Identify which cell holds the provided text, then report its (x, y) central coordinate. 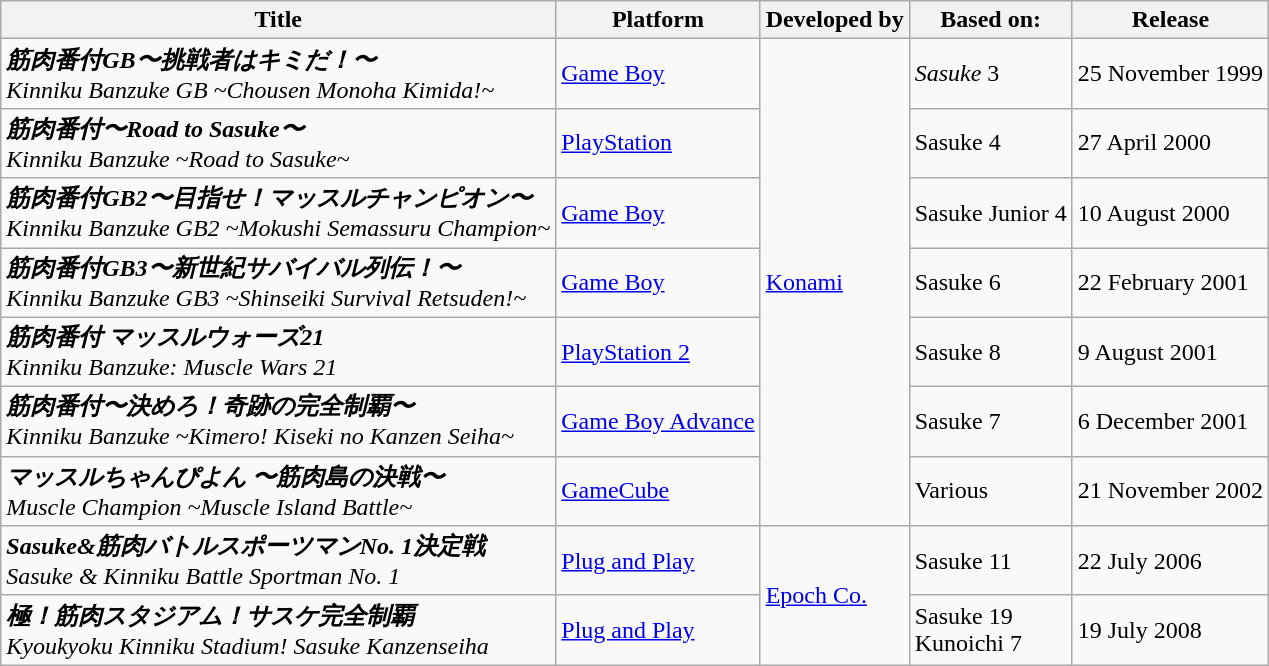
極！筋肉スタジアム！サスケ完全制覇Kyoukyoku Kinniku Stadium! Sasuke Kanzenseiha (278, 630)
Sasuke Junior 4 (990, 213)
Based on: (990, 20)
筋肉番付GB2〜目指せ！マッスルチャンピオン〜Kinniku Banzuke GB2 ~Mokushi Semassuru Champion~ (278, 213)
22 February 2001 (1170, 283)
Title (278, 20)
Sasuke 7 (990, 422)
Epoch Co. (834, 596)
Sasuke 8 (990, 352)
筋肉番付〜Road to Sasuke〜Kinniku Banzuke ~Road to Sasuke~ (278, 143)
25 November 1999 (1170, 74)
27 April 2000 (1170, 143)
Sasuke 11 (990, 561)
Sasuke&筋肉バトルスポーツマンNo. 1決定戦Sasuke & Kinniku Battle Sportman No. 1 (278, 561)
Konami (834, 282)
PlayStation (658, 143)
マッスルちゃんぴよん 〜筋肉島の決戦〜Muscle Champion ~Muscle Island Battle~ (278, 491)
筋肉番付GB〜挑戦者はキミだ！〜Kinniku Banzuke GB ~Chousen Monoha Kimida!~ (278, 74)
PlayStation 2 (658, 352)
Developed by (834, 20)
Release (1170, 20)
Sasuke 19Kunoichi 7 (990, 630)
9 August 2001 (1170, 352)
Game Boy Advance (658, 422)
Platform (658, 20)
筋肉番付〜決めろ！奇跡の完全制覇〜Kinniku Banzuke ~Kimero! Kiseki no Kanzen Seiha~ (278, 422)
Various (990, 491)
Sasuke 6 (990, 283)
Sasuke 3 (990, 74)
22 July 2006 (1170, 561)
筋肉番付GB3〜新世紀サバイバル列伝！〜Kinniku Banzuke GB3 ~Shinseiki Survival Retsuden!~ (278, 283)
筋肉番付 マッスルウォーズ21Kinniku Banzuke: Muscle Wars 21 (278, 352)
19 July 2008 (1170, 630)
Sasuke 4 (990, 143)
21 November 2002 (1170, 491)
10 August 2000 (1170, 213)
GameCube (658, 491)
6 December 2001 (1170, 422)
